Output the (x, y) coordinate of the center of the cell containing the given text.  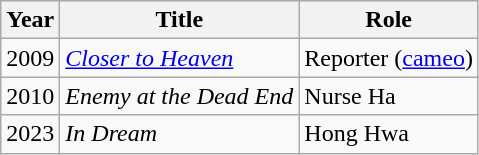
Title (180, 20)
Year (30, 20)
Nurse Ha (389, 96)
Role (389, 20)
2023 (30, 134)
Hong Hwa (389, 134)
2010 (30, 96)
Enemy at the Dead End (180, 96)
2009 (30, 58)
Closer to Heaven (180, 58)
In Dream (180, 134)
Reporter (cameo) (389, 58)
